Provide the (X, Y) coordinate of the cell's center where the given text is located.  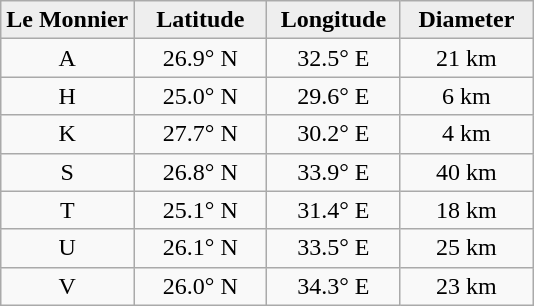
Le Monnier (68, 20)
34.3° E (334, 286)
Longitude (334, 20)
26.9° N (200, 58)
6 km (466, 96)
23 km (466, 286)
33.5° E (334, 248)
31.4° E (334, 210)
21 km (466, 58)
T (68, 210)
32.5° E (334, 58)
26.0° N (200, 286)
25.1° N (200, 210)
18 km (466, 210)
Latitude (200, 20)
K (68, 134)
40 km (466, 172)
H (68, 96)
26.1° N (200, 248)
27.7° N (200, 134)
V (68, 286)
25.0° N (200, 96)
U (68, 248)
A (68, 58)
26.8° N (200, 172)
4 km (466, 134)
33.9° E (334, 172)
30.2° E (334, 134)
29.6° E (334, 96)
25 km (466, 248)
Diameter (466, 20)
S (68, 172)
